Locate the cell with the specified text and output its (X, Y) center coordinate. 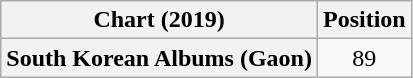
Chart (2019) (160, 20)
Position (364, 20)
South Korean Albums (Gaon) (160, 58)
89 (364, 58)
